Provide the [x, y] coordinate of the cell's center where the given text is located.  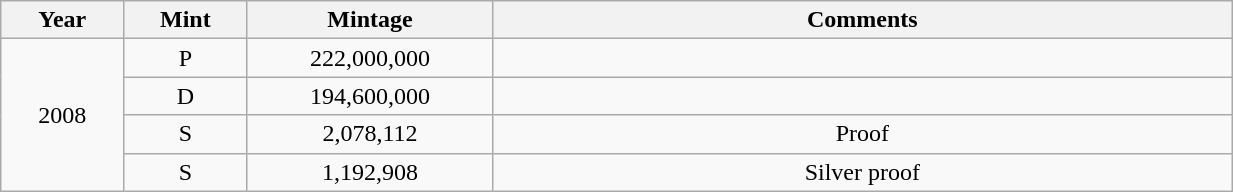
2,078,112 [370, 134]
194,600,000 [370, 96]
1,192,908 [370, 172]
D [186, 96]
2008 [62, 115]
Mint [186, 20]
Proof [862, 134]
Comments [862, 20]
Silver proof [862, 172]
P [186, 58]
Mintage [370, 20]
Year [62, 20]
222,000,000 [370, 58]
